Determine the [x, y] coordinate at the center of the cell enclosing the given text.  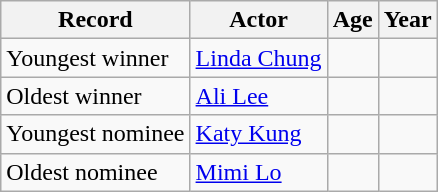
Youngest winner [96, 58]
Mimi Lo [258, 172]
Actor [258, 20]
Ali Lee [258, 96]
Oldest winner [96, 96]
Age [352, 20]
Year [408, 20]
Katy Kung [258, 134]
Linda Chung [258, 58]
Youngest nominee [96, 134]
Oldest nominee [96, 172]
Record [96, 20]
